Identify which cell holds the provided text, then report its (x, y) central coordinate. 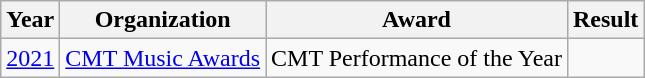
Award (417, 20)
Result (605, 20)
Year (30, 20)
CMT Music Awards (163, 58)
CMT Performance of the Year (417, 58)
2021 (30, 58)
Organization (163, 20)
